Determine the (x, y) coordinate at the center of the cell enclosing the given text.  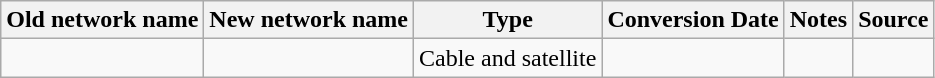
New network name (309, 20)
Old network name (102, 20)
Notes (818, 20)
Source (894, 20)
Conversion Date (693, 20)
Cable and satellite (508, 58)
Type (508, 20)
